Pinpoint the cell where the given text exists, returning its [x, y] midpoint coordinate. 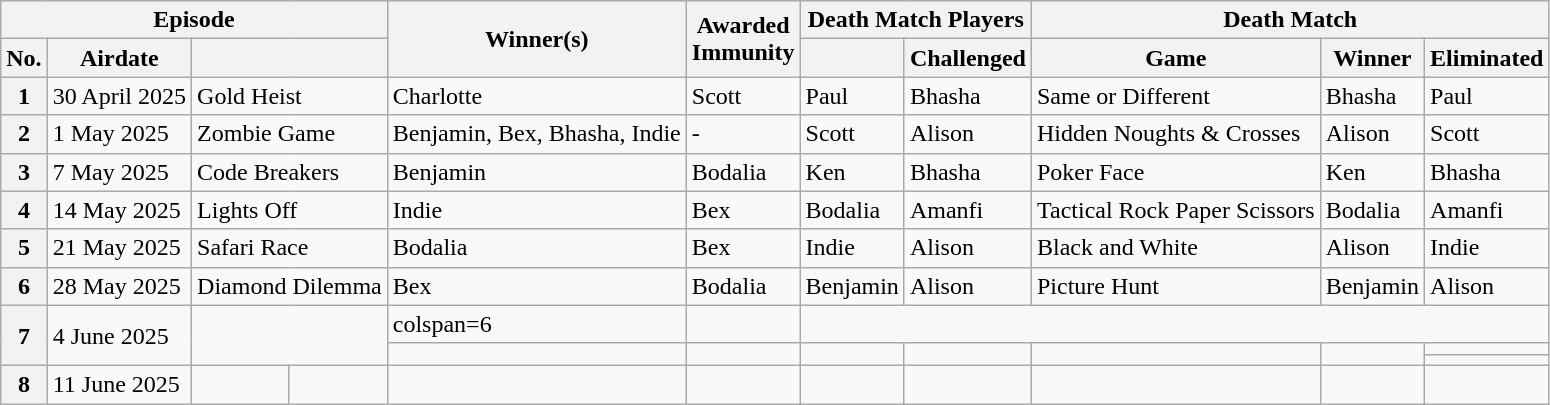
11 June 2025 [119, 384]
30 April 2025 [119, 96]
Code Breakers [290, 172]
Charlotte [536, 96]
Death Match Players [916, 20]
Safari Race [290, 248]
Winner(s) [536, 39]
28 May 2025 [119, 286]
Benjamin, Bex, Bhasha, Indie [536, 134]
Eliminated [1487, 58]
4 [24, 210]
7 [24, 335]
No. [24, 58]
Hidden Noughts & Crosses [1176, 134]
Challenged [968, 58]
Lights Off [290, 210]
Picture Hunt [1176, 286]
3 [24, 172]
1 [24, 96]
8 [24, 384]
Black and White [1176, 248]
21 May 2025 [119, 248]
Death Match [1290, 20]
4 June 2025 [119, 335]
5 [24, 248]
Gold Heist [290, 96]
- [743, 134]
6 [24, 286]
Airdate [119, 58]
Diamond Dilemma [290, 286]
7 May 2025 [119, 172]
Same or Different [1176, 96]
AwardedImmunity [743, 39]
Zombie Game [290, 134]
Winner [1372, 58]
14 May 2025 [119, 210]
Game [1176, 58]
colspan=6 [536, 324]
Poker Face [1176, 172]
Tactical Rock Paper Scissors [1176, 210]
Episode [194, 20]
2 [24, 134]
1 May 2025 [119, 134]
